Determine the (x, y) coordinate at the center of the cell enclosing the given text.  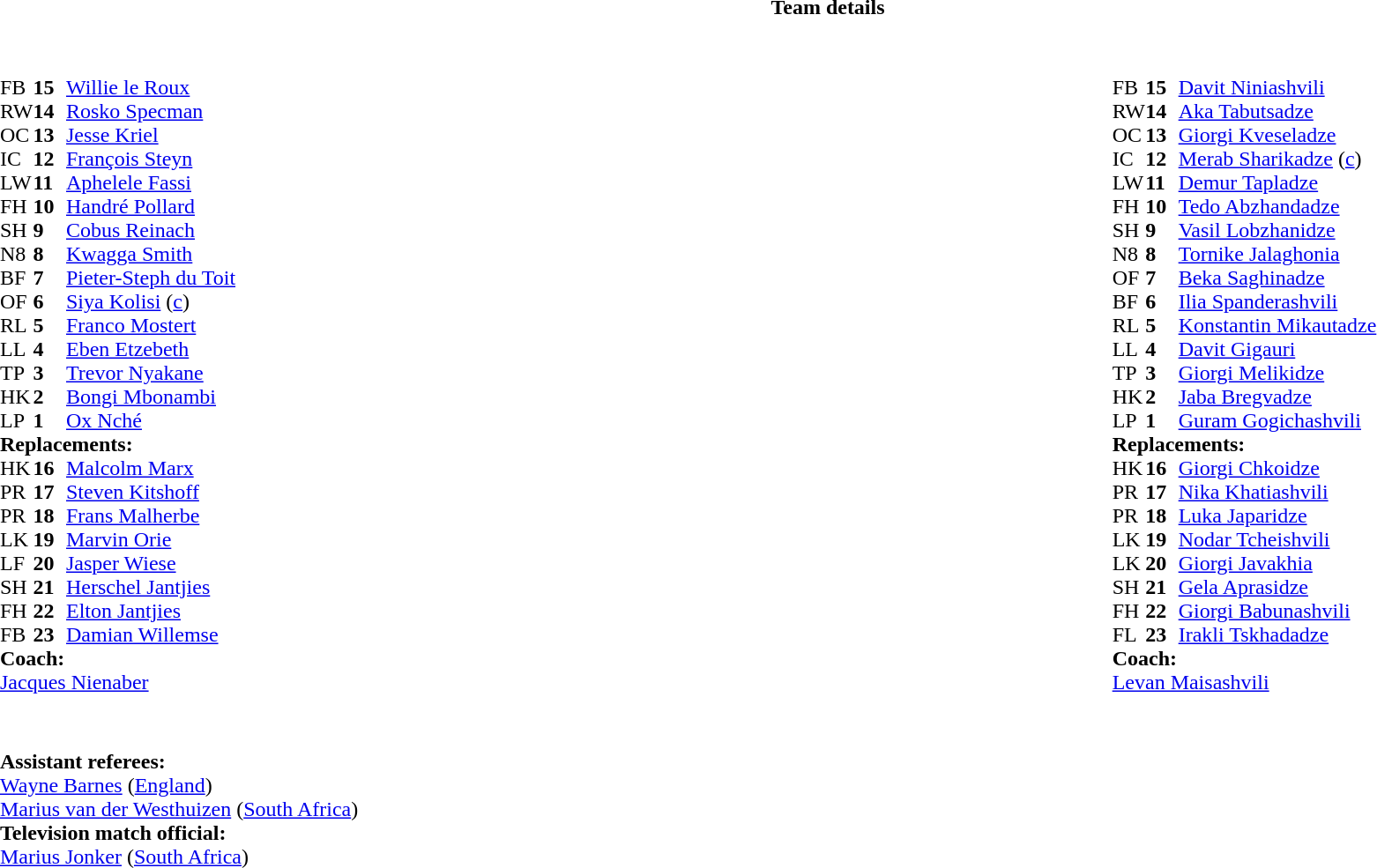
Frans Malherbe (151, 516)
Siya Kolisi (c) (151, 301)
Cobus Reinach (151, 231)
Luka Japaridze (1278, 516)
Steven Kitshoff (151, 492)
Rosko Specman (151, 111)
Jasper Wiese (151, 564)
Giorgi Melikidze (1278, 374)
Damian Willemse (151, 634)
Tedo Abzhandadze (1278, 206)
Nodar Tcheishvili (1278, 539)
Herschel Jantjies (151, 587)
Vasil Lobzhanidze (1278, 231)
Franco Mostert (151, 326)
LF (17, 564)
Nika Khatiashvili (1278, 492)
Demur Tapladze (1278, 183)
Levan Maisashvili (1245, 682)
Ilia Spanderashvili (1278, 301)
Giorgi Kveseladze (1278, 136)
François Steyn (151, 159)
Giorgi Javakhia (1278, 564)
Bongi Mbonambi (151, 397)
Irakli Tskhadadze (1278, 634)
Eben Etzebeth (151, 349)
Malcolm Marx (151, 469)
Guram Gogichashvili (1278, 421)
Giorgi Babunashvili (1278, 612)
Gela Aprasidze (1278, 587)
Pieter-Steph du Toit (151, 278)
Marvin Orie (151, 539)
Tornike Jalaghonia (1278, 254)
Willie le Roux (151, 88)
Trevor Nyakane (151, 374)
Konstantin Mikautadze (1278, 326)
Kwagga Smith (151, 254)
Jaba Bregvadze (1278, 397)
Elton Jantjies (151, 612)
Jesse Kriel (151, 136)
FL (1129, 634)
Davit Niniashvili (1278, 88)
Jacques Nienaber (118, 682)
Aka Tabutsadze (1278, 111)
Davit Gigauri (1278, 349)
Merab Sharikadze (c) (1278, 159)
Handré Pollard (151, 206)
Giorgi Chkoidze (1278, 469)
Beka Saghinadze (1278, 278)
Aphelele Fassi (151, 183)
Ox Nché (151, 421)
